Identify which cell holds the provided text, then report its (x, y) central coordinate. 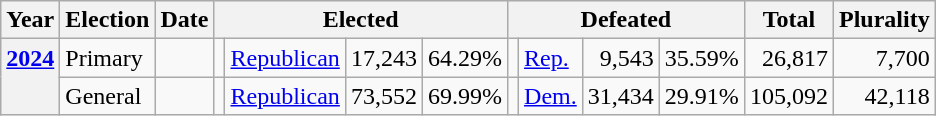
Plurality (884, 20)
Elected (361, 20)
26,817 (788, 58)
35.59% (702, 58)
64.29% (464, 58)
17,243 (384, 58)
Defeated (626, 20)
Dem. (551, 96)
29.91% (702, 96)
Rep. (551, 58)
73,552 (384, 96)
105,092 (788, 96)
69.99% (464, 96)
31,434 (620, 96)
Election (108, 20)
2024 (30, 77)
Primary (108, 58)
7,700 (884, 58)
Total (788, 20)
Date (184, 20)
9,543 (620, 58)
42,118 (884, 96)
Year (30, 20)
General (108, 96)
